Determine the (X, Y) coordinate at the center of the cell enclosing the given text.  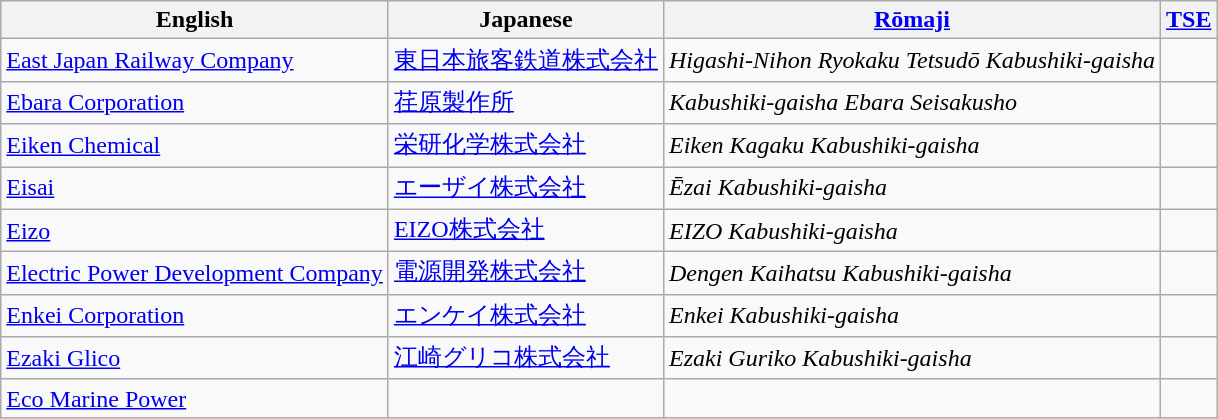
東日本旅客鉄道株式会社 (526, 60)
Enkei Kabushiki-gaisha (912, 316)
Eisai (195, 188)
Rōmaji (912, 20)
Electric Power Development Company (195, 274)
Eco Marine Power (195, 398)
エンケイ株式会社 (526, 316)
Kabushiki-gaisha Ebara Seisakusho (912, 102)
Ēzai Kabushiki-gaisha (912, 188)
Eiken Kagaku Kabushiki-gaisha (912, 146)
江崎グリコ株式会社 (526, 358)
栄研化学株式会社 (526, 146)
Japanese (526, 20)
Eiken Chemical (195, 146)
EIZO Kabushiki-gaisha (912, 230)
Enkei Corporation (195, 316)
Ezaki Glico (195, 358)
エーザイ株式会社 (526, 188)
Higashi-Nihon Ryokaku Tetsudō Kabushiki-gaisha (912, 60)
EIZO株式会社 (526, 230)
English (195, 20)
Dengen Kaihatsu Kabushiki-gaisha (912, 274)
電源開発株式会社 (526, 274)
TSE (1189, 20)
荏原製作所 (526, 102)
Eizo (195, 230)
Ezaki Guriko Kabushiki-gaisha (912, 358)
Ebara Corporation (195, 102)
East Japan Railway Company (195, 60)
